From the cell containing the given text, extract its center point as [x, y] coordinate. 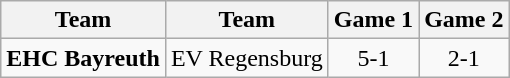
Game 2 [464, 20]
Game 1 [373, 20]
2-1 [464, 58]
EHC Bayreuth [84, 58]
EV Regensburg [246, 58]
5-1 [373, 58]
